Detect which cell encompasses the target text, then output its (X, Y) center coordinate. 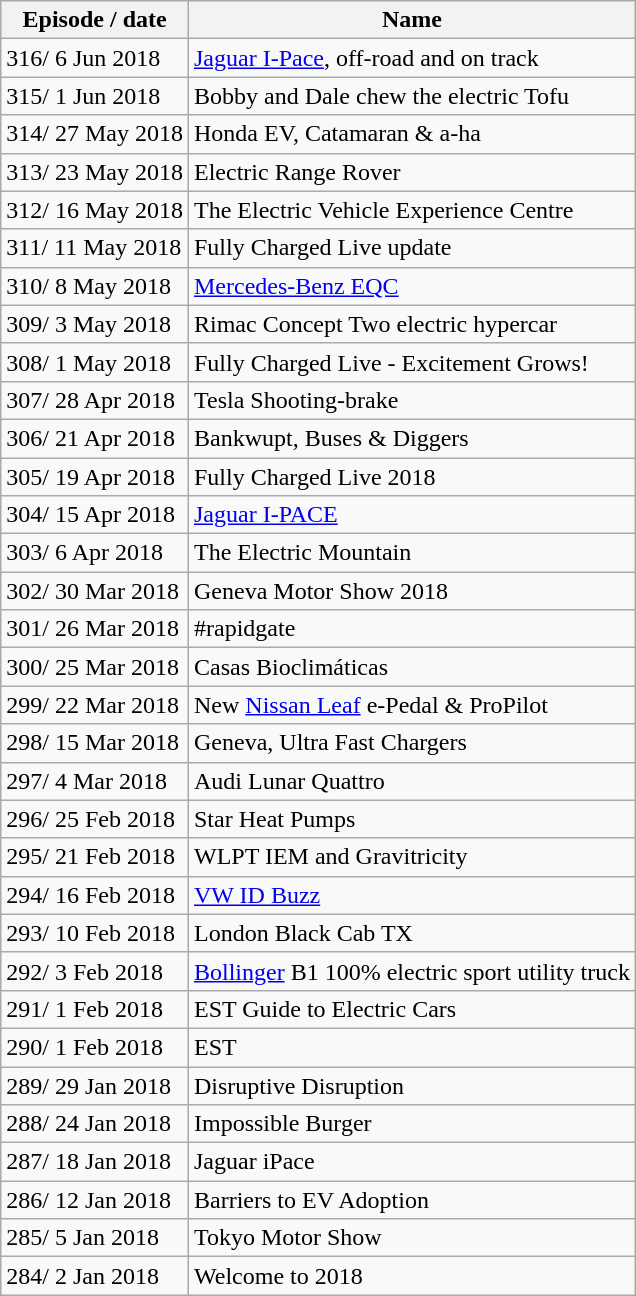
285/ 5 Jan 2018 (95, 1238)
Bobby and Dale chew the electric Tofu (412, 96)
Fully Charged Live 2018 (412, 477)
Disruptive Disruption (412, 1085)
308/ 1 May 2018 (95, 362)
292/ 3 Feb 2018 (95, 971)
298/ 15 Mar 2018 (95, 743)
Rimac Concept Two electric hypercar (412, 324)
The Electric Mountain (412, 553)
WLPT IEM and Gravitricity (412, 857)
Jaguar iPace (412, 1162)
VW ID Buzz (412, 895)
Electric Range Rover (412, 172)
Barriers to EV Adoption (412, 1200)
310/ 8 May 2018 (95, 286)
291/ 1 Feb 2018 (95, 1009)
Name (412, 20)
Jaguar I-Pace, off-road and on track (412, 58)
Impossible Burger (412, 1124)
299/ 22 Mar 2018 (95, 705)
297/ 4 Mar 2018 (95, 781)
314/ 27 May 2018 (95, 134)
306/ 21 Apr 2018 (95, 438)
312/ 16 May 2018 (95, 210)
294/ 16 Feb 2018 (95, 895)
293/ 10 Feb 2018 (95, 933)
Fully Charged Live - Excitement Grows! (412, 362)
London Black Cab TX (412, 933)
Geneva, Ultra Fast Chargers (412, 743)
315/ 1 Jun 2018 (95, 96)
288/ 24 Jan 2018 (95, 1124)
303/ 6 Apr 2018 (95, 553)
289/ 29 Jan 2018 (95, 1085)
Mercedes-Benz EQC (412, 286)
316/ 6 Jun 2018 (95, 58)
311/ 11 May 2018 (95, 248)
Casas Bioclimáticas (412, 667)
The Electric Vehicle Experience Centre (412, 210)
307/ 28 Apr 2018 (95, 400)
Jaguar I-PACE (412, 515)
Welcome to 2018 (412, 1276)
300/ 25 Mar 2018 (95, 667)
Fully Charged Live update (412, 248)
#rapidgate (412, 629)
296/ 25 Feb 2018 (95, 819)
Tesla Shooting-brake (412, 400)
EST Guide to Electric Cars (412, 1009)
Geneva Motor Show 2018 (412, 591)
Honda EV, Catamaran & a-ha (412, 134)
313/ 23 May 2018 (95, 172)
EST (412, 1047)
290/ 1 Feb 2018 (95, 1047)
Bankwupt, Buses & Diggers (412, 438)
295/ 21 Feb 2018 (95, 857)
287/ 18 Jan 2018 (95, 1162)
309/ 3 May 2018 (95, 324)
286/ 12 Jan 2018 (95, 1200)
284/ 2 Jan 2018 (95, 1276)
301/ 26 Mar 2018 (95, 629)
304/ 15 Apr 2018 (95, 515)
305/ 19 Apr 2018 (95, 477)
Star Heat Pumps (412, 819)
Episode / date (95, 20)
302/ 30 Mar 2018 (95, 591)
New Nissan Leaf e-Pedal & ProPilot (412, 705)
Bollinger B1 100% electric sport utility truck (412, 971)
Audi Lunar Quattro (412, 781)
Tokyo Motor Show (412, 1238)
